Extract the (X, Y) coordinate from the center of the cell holding the provided text.  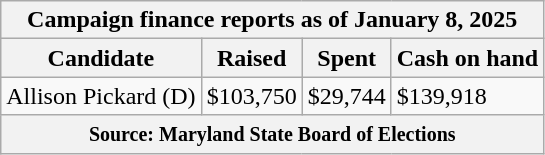
Raised (252, 58)
$29,744 (346, 96)
Campaign finance reports as of January 8, 2025 (272, 20)
Candidate (101, 58)
Cash on hand (467, 58)
Allison Pickard (D) (101, 96)
Spent (346, 58)
Source: Maryland State Board of Elections (272, 134)
$103,750 (252, 96)
$139,918 (467, 96)
